Capture the cell that displays the provided text and extract its [x, y] central coordinate. 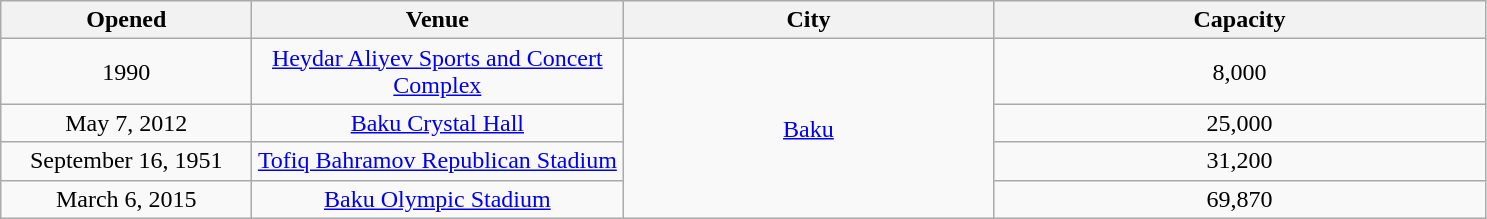
Venue [438, 20]
September 16, 1951 [126, 161]
Capacity [1240, 20]
Opened [126, 20]
31,200 [1240, 161]
Baku Olympic Stadium [438, 199]
Heydar Aliyev Sports and Concert Complex [438, 72]
March 6, 2015 [126, 199]
1990 [126, 72]
Baku [808, 128]
Tofiq Bahramov Republican Stadium [438, 161]
69,870 [1240, 199]
25,000 [1240, 123]
May 7, 2012 [126, 123]
8,000 [1240, 72]
Baku Crystal Hall [438, 123]
City [808, 20]
